From the cell containing the given text, extract its center point as [X, Y] coordinate. 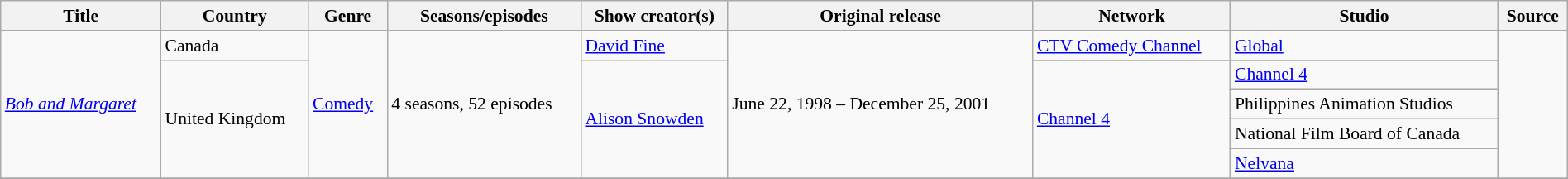
Title [81, 16]
Genre [347, 16]
4 seasons, 52 episodes [484, 104]
Country [235, 16]
Comedy [347, 104]
Network [1131, 16]
Global [1365, 46]
Original release [880, 16]
Alison Snowden [654, 119]
David Fine [654, 46]
National Film Board of Canada [1365, 134]
United Kingdom [235, 119]
Seasons/episodes [484, 16]
CTV Comedy Channel [1131, 46]
June 22, 1998 – December 25, 2001 [880, 104]
Nelvana [1365, 163]
Show creator(s) [654, 16]
Philippines Animation Studios [1365, 104]
Bob and Margaret [81, 104]
Canada [235, 46]
Studio [1365, 16]
Source [1532, 16]
